Detect which cell encompasses the target text, then output its [X, Y] center coordinate. 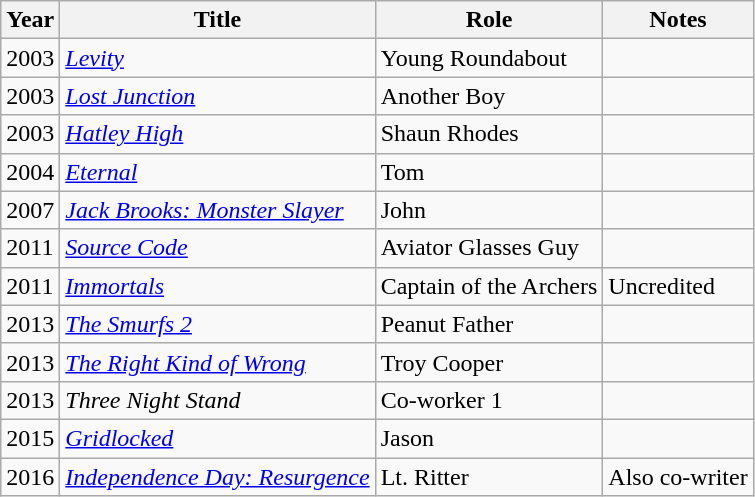
Jason [489, 438]
Source Code [218, 248]
Title [218, 20]
Aviator Glasses Guy [489, 248]
2004 [30, 172]
Also co-writer [678, 477]
Uncredited [678, 286]
Captain of the Archers [489, 286]
Troy Cooper [489, 362]
Jack Brooks: Monster Slayer [218, 210]
Lost Junction [218, 96]
Tom [489, 172]
2015 [30, 438]
Independence Day: Resurgence [218, 477]
Another Boy [489, 96]
Shaun Rhodes [489, 134]
The Smurfs 2 [218, 324]
Eternal [218, 172]
Immortals [218, 286]
Role [489, 20]
Co-worker 1 [489, 400]
The Right Kind of Wrong [218, 362]
2016 [30, 477]
Year [30, 20]
Gridlocked [218, 438]
Three Night Stand [218, 400]
John [489, 210]
Young Roundabout [489, 58]
Hatley High [218, 134]
Notes [678, 20]
Peanut Father [489, 324]
Levity [218, 58]
Lt. Ritter [489, 477]
2007 [30, 210]
